Determine the [x, y] coordinate at the center of the cell enclosing the given text.  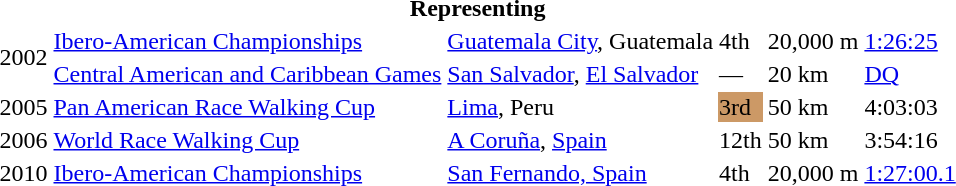
20 km [813, 74]
Guatemala City, Guatemala [580, 41]
Pan American Race Walking Cup [248, 107]
World Race Walking Cup [248, 140]
12th [741, 140]
4th [741, 41]
San Salvador, El Salvador [580, 74]
Lima, Peru [580, 107]
Central American and Caribbean Games [248, 74]
A Coruña, Spain [580, 140]
— [741, 74]
20,000 m [813, 41]
3rd [741, 107]
Ibero-American Championships [248, 41]
